Capture the cell that displays the provided text and extract its [x, y] central coordinate. 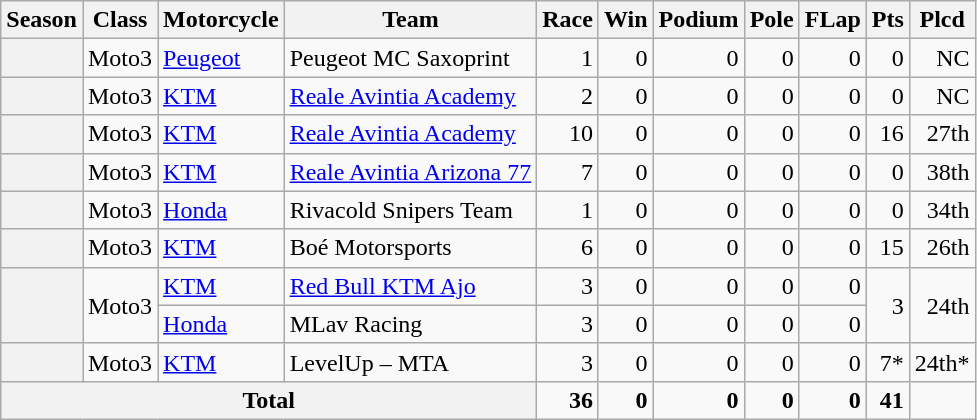
Boé Motorsports [410, 248]
Season [42, 20]
Class [120, 20]
Podium [698, 20]
Pts [888, 20]
Plcd [942, 20]
26th [942, 248]
Win [626, 20]
24th* [942, 362]
Pole [772, 20]
38th [942, 172]
27th [942, 134]
Reale Avintia Arizona 77 [410, 172]
6 [568, 248]
Motorcycle [222, 20]
FLap [832, 20]
MLav Racing [410, 324]
7* [888, 362]
41 [888, 400]
10 [568, 134]
24th [942, 305]
16 [888, 134]
Peugeot [222, 58]
Red Bull KTM Ajo [410, 286]
7 [568, 172]
Rivacold Snipers Team [410, 210]
Team [410, 20]
LevelUp – MTA [410, 362]
Total [269, 400]
34th [942, 210]
Race [568, 20]
2 [568, 96]
15 [888, 248]
Peugeot MC Saxoprint [410, 58]
36 [568, 400]
